Detect which cell encompasses the target text, then output its [x, y] center coordinate. 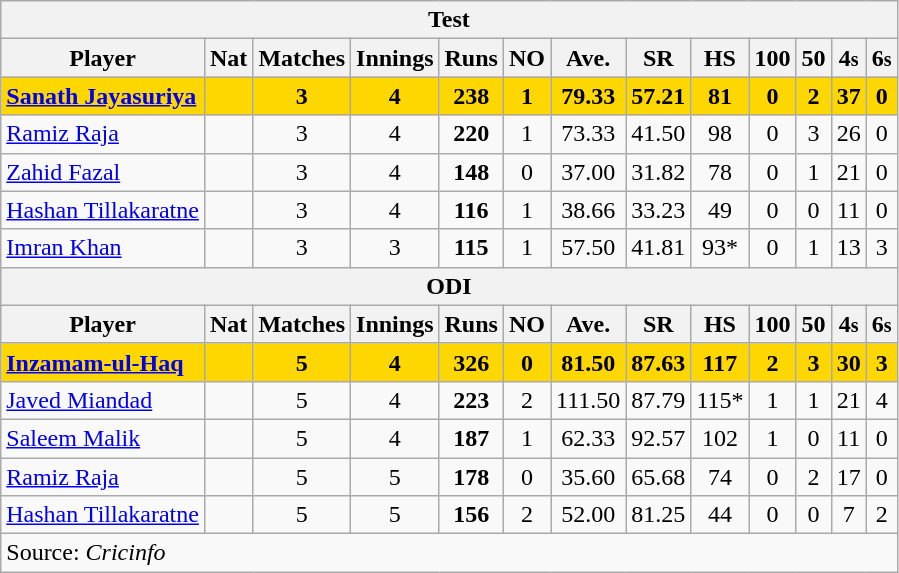
73.33 [588, 134]
87.79 [658, 400]
Sanath Jayasuriya [103, 96]
49 [720, 210]
37.00 [588, 172]
Source: Cricinfo [449, 553]
93* [720, 248]
148 [471, 172]
156 [471, 515]
57.50 [588, 248]
326 [471, 362]
178 [471, 477]
98 [720, 134]
17 [848, 477]
41.50 [658, 134]
111.50 [588, 400]
ODI [449, 286]
65.68 [658, 477]
92.57 [658, 438]
81.25 [658, 515]
81.50 [588, 362]
187 [471, 438]
78 [720, 172]
44 [720, 515]
Saleem Malik [103, 438]
117 [720, 362]
62.33 [588, 438]
57.21 [658, 96]
41.81 [658, 248]
37 [848, 96]
220 [471, 134]
74 [720, 477]
38.66 [588, 210]
26 [848, 134]
35.60 [588, 477]
115* [720, 400]
Zahid Fazal [103, 172]
116 [471, 210]
30 [848, 362]
31.82 [658, 172]
87.63 [658, 362]
Test [449, 20]
102 [720, 438]
33.23 [658, 210]
52.00 [588, 515]
238 [471, 96]
79.33 [588, 96]
Javed Miandad [103, 400]
13 [848, 248]
7 [848, 515]
81 [720, 96]
115 [471, 248]
Imran Khan [103, 248]
223 [471, 400]
Inzamam-ul-Haq [103, 362]
